Return the [x, y] coordinate for the center point of the cell that contains the specified text.  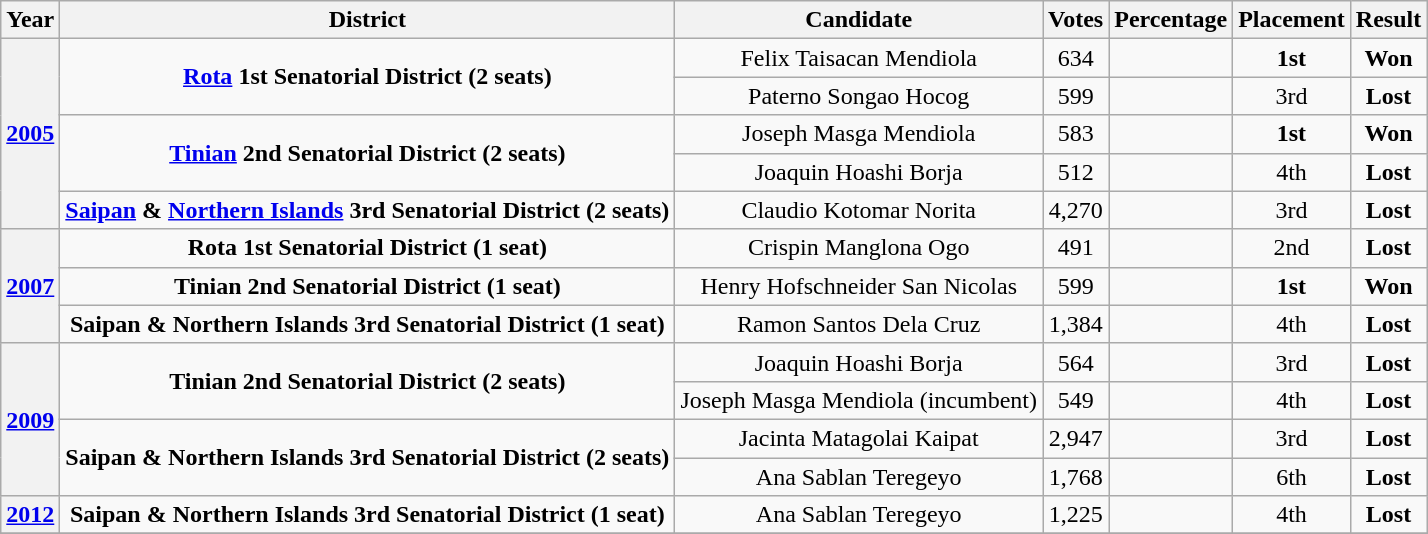
Jacinta Matagolai Kaipat [859, 438]
Ramon Santos Dela Cruz [859, 324]
Tinian 2nd Senatorial District (1 seat) [368, 286]
491 [1076, 248]
Paterno Songao Hocog [859, 96]
1,768 [1076, 477]
549 [1076, 400]
6th [1292, 477]
634 [1076, 58]
2009 [30, 419]
2012 [30, 515]
Rota 1st Senatorial District (2 seats) [368, 77]
2,947 [1076, 438]
4,270 [1076, 210]
Placement [1292, 20]
Result [1388, 20]
Percentage [1171, 20]
2nd [1292, 248]
Candidate [859, 20]
District [368, 20]
583 [1076, 134]
564 [1076, 362]
1,225 [1076, 515]
2007 [30, 286]
Year [30, 20]
Votes [1076, 20]
Crispin Manglona Ogo [859, 248]
Felix Taisacan Mendiola [859, 58]
512 [1076, 172]
Rota 1st Senatorial District (1 seat) [368, 248]
Henry Hofschneider San Nicolas [859, 286]
2005 [30, 134]
1,384 [1076, 324]
Joseph Masga Mendiola (incumbent) [859, 400]
Joseph Masga Mendiola [859, 134]
Claudio Kotomar Norita [859, 210]
